Find where the given text appears and provide that cell's center as (x, y) coordinate. 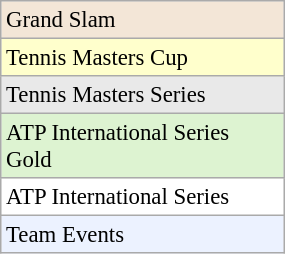
ATP International Series Gold (142, 146)
Tennis Masters Cup (142, 58)
Tennis Masters Series (142, 95)
Team Events (142, 235)
ATP International Series (142, 197)
Grand Slam (142, 20)
